Detect which cell encompasses the target text, then output its [x, y] center coordinate. 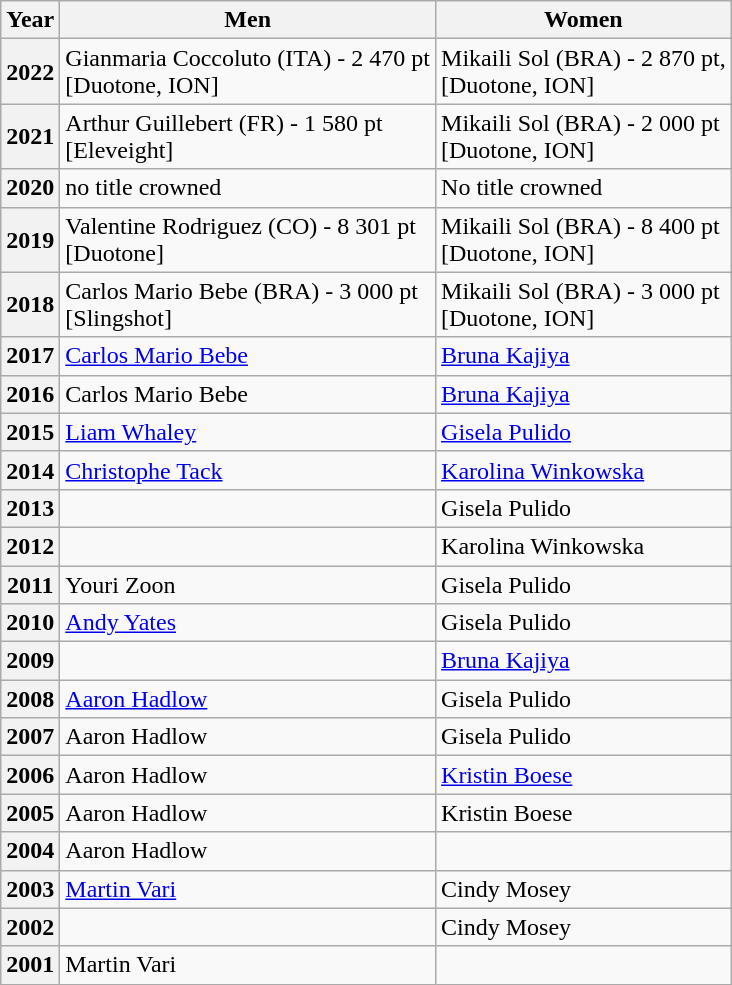
2020 [30, 188]
2016 [30, 394]
2022 [30, 72]
2019 [30, 240]
2010 [30, 623]
Christophe Tack [248, 470]
2013 [30, 508]
2017 [30, 356]
2006 [30, 775]
Women [584, 20]
2018 [30, 304]
Mikaili Sol (BRA) - 2 870 pt,[Duotone, ION] [584, 72]
Valentine Rodriguez (CO) - 8 301 pt[Duotone] [248, 240]
Mikaili Sol (BRA) - 2 000 pt[Duotone, ION] [584, 136]
2004 [30, 851]
Youri Zoon [248, 585]
Arthur Guillebert (FR) - 1 580 pt[Eleveight] [248, 136]
Men [248, 20]
Carlos Mario Bebe (BRA) - 3 000 pt[Slingshot] [248, 304]
2005 [30, 813]
2002 [30, 927]
no title crowned [248, 188]
2011 [30, 585]
2012 [30, 546]
Mikaili Sol (BRA) - 8 400 pt[Duotone, ION] [584, 240]
Mikaili Sol (BRA) - 3 000 pt[Duotone, ION] [584, 304]
2021 [30, 136]
Year [30, 20]
2001 [30, 965]
2008 [30, 699]
No title crowned [584, 188]
Liam Whaley [248, 432]
2015 [30, 432]
2014 [30, 470]
2009 [30, 661]
Gianmaria Coccoluto (ITA) - 2 470 pt[Duotone, ION] [248, 72]
Andy Yates [248, 623]
2003 [30, 889]
2007 [30, 737]
